For the text-containing cell, return its midpoint in [x, y] coordinate format. 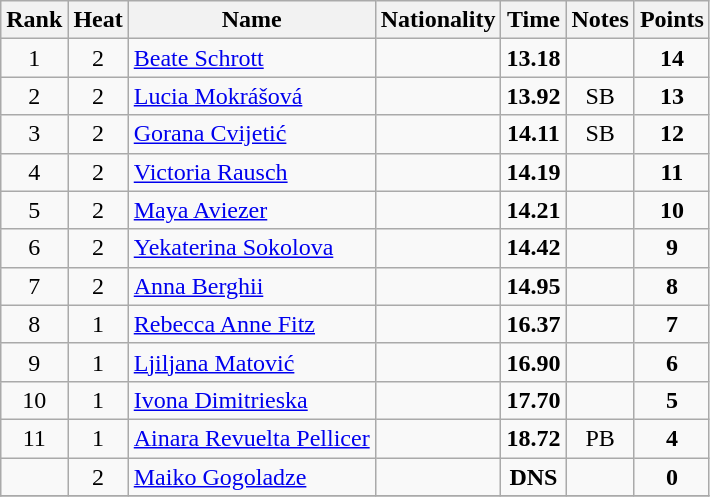
16.90 [534, 362]
0 [672, 477]
14 [672, 58]
13.92 [534, 96]
Lucia Mokrášová [252, 96]
16.37 [534, 324]
Ivona Dimitrieska [252, 400]
14.95 [534, 286]
14.11 [534, 134]
Victoria Rausch [252, 172]
Points [672, 20]
Heat [98, 20]
14.19 [534, 172]
Name [252, 20]
Nationality [438, 20]
Ljiljana Matović [252, 362]
DNS [534, 477]
14.21 [534, 210]
Maya Aviezer [252, 210]
Ainara Revuelta Pellicer [252, 438]
Yekaterina Sokolova [252, 248]
13 [672, 96]
Notes [600, 20]
12 [672, 134]
17.70 [534, 400]
Beate Schrott [252, 58]
Anna Berghii [252, 286]
Rank [34, 20]
Time [534, 20]
3 [34, 134]
14.42 [534, 248]
Gorana Cvijetić [252, 134]
PB [600, 438]
Rebecca Anne Fitz [252, 324]
13.18 [534, 58]
Maiko Gogoladze [252, 477]
18.72 [534, 438]
